Find where the given text appears and provide that cell's center as [X, Y] coordinate. 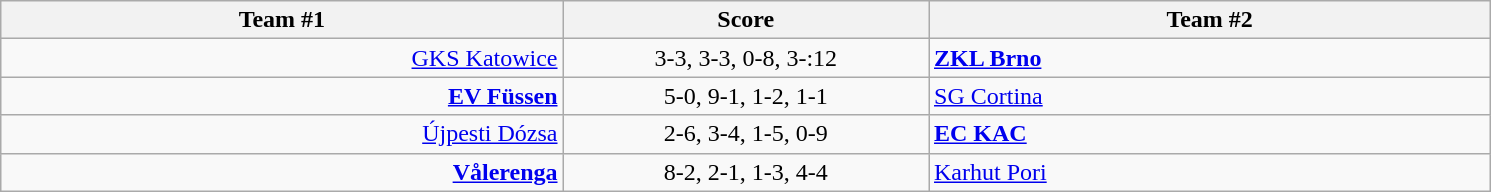
GKS Katowice [282, 58]
Team #1 [282, 20]
Újpesti Dózsa [282, 134]
3-3, 3-3, 0-8, 3-:12 [746, 58]
SG Cortina [1209, 96]
Team #2 [1209, 20]
8-2, 2-1, 1-3, 4-4 [746, 172]
Karhut Pori [1209, 172]
EV Füssen [282, 96]
ZKL Brno [1209, 58]
EC KAC [1209, 134]
Score [746, 20]
Vålerenga [282, 172]
2-6, 3-4, 1-5, 0-9 [746, 134]
5-0, 9-1, 1-2, 1-1 [746, 96]
